Extract the [x, y] coordinate from the center of the cell holding the provided text.  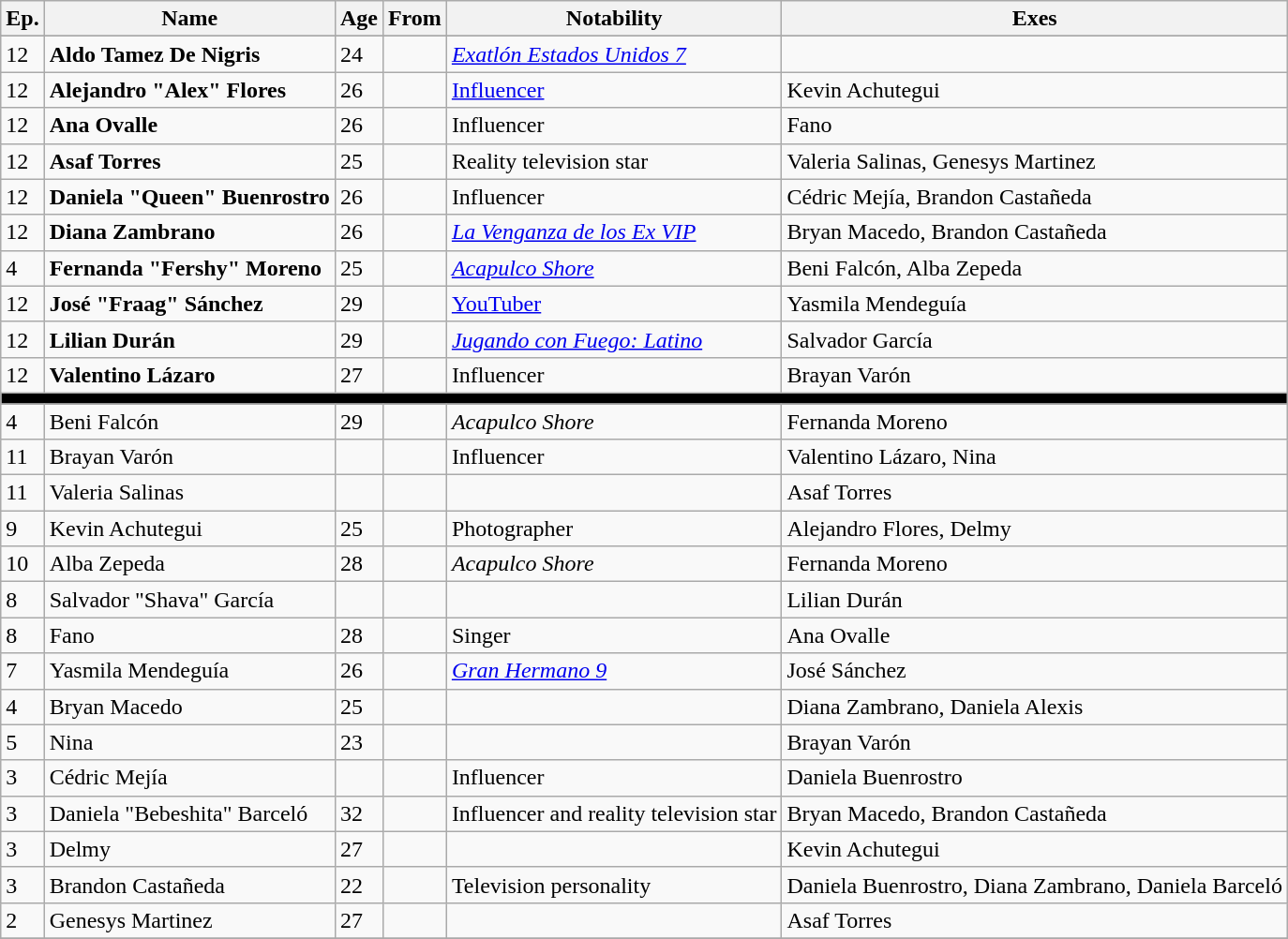
Television personality [614, 885]
10 [22, 564]
Reality television star [614, 161]
Notability [614, 19]
Daniela Buenrostro, Diana Zambrano, Daniela Barceló [1035, 885]
32 [358, 813]
24 [358, 54]
Nina [189, 742]
YouTuber [614, 304]
La Venganza de los Ex VIP [614, 232]
Bryan Macedo [189, 707]
22 [358, 885]
Photographer [614, 529]
From [414, 19]
Salvador García [1035, 339]
Valentino Lázaro, Nina [1035, 457]
Singer [614, 635]
Jugando con Fuego: Latino [614, 339]
Salvador "Shava" García [189, 600]
Gran Hermano 9 [614, 671]
Exatlón Estados Unidos 7 [614, 54]
Daniela "Bebeshita" Barceló [189, 813]
Delmy [189, 849]
Fernanda "Fershy" Moreno [189, 268]
Alejandro Flores, Delmy [1035, 529]
Beni Falcón [189, 421]
Influencer and reality television star [614, 813]
Exes [1035, 19]
Valentino Lázaro [189, 375]
Daniela Buenrostro [1035, 778]
Brandon Castañeda [189, 885]
Beni Falcón, Alba Zepeda [1035, 268]
Valeria Salinas, Genesys Martinez [1035, 161]
Aldo Tamez De Nigris [189, 54]
Cédric Mejía, Brandon Castañeda [1035, 197]
2 [22, 920]
Valeria Salinas [189, 493]
Daniela "Queen" Buenrostro [189, 197]
Diana Zambrano, Daniela Alexis [1035, 707]
5 [22, 742]
José Sánchez [1035, 671]
Ep. [22, 19]
Age [358, 19]
José "Fraag" Sánchez [189, 304]
Name [189, 19]
Cédric Mejía [189, 778]
Genesys Martinez [189, 920]
7 [22, 671]
9 [22, 529]
Alejandro "Alex" Flores [189, 90]
Diana Zambrano [189, 232]
Alba Zepeda [189, 564]
23 [358, 742]
